Pinpoint the cell where the given text exists, returning its [x, y] midpoint coordinate. 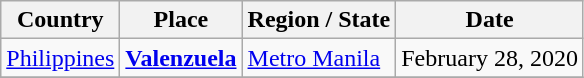
Philippines [60, 58]
Valenzuela [181, 58]
Country [60, 20]
Metro Manila [319, 58]
Place [181, 20]
Region / State [319, 20]
Date [490, 20]
February 28, 2020 [490, 58]
